Detect which cell encompasses the target text, then output its [x, y] center coordinate. 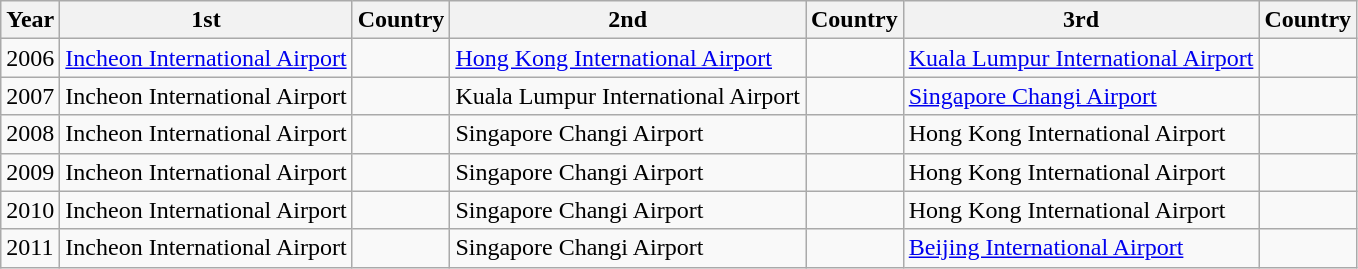
2008 [30, 134]
2006 [30, 58]
1st [206, 20]
3rd [1081, 20]
Year [30, 20]
2010 [30, 210]
Beijing International Airport [1081, 248]
2007 [30, 96]
2011 [30, 248]
2nd [628, 20]
2009 [30, 172]
